Return the [X, Y] coordinate for the center point of the cell that contains the specified text.  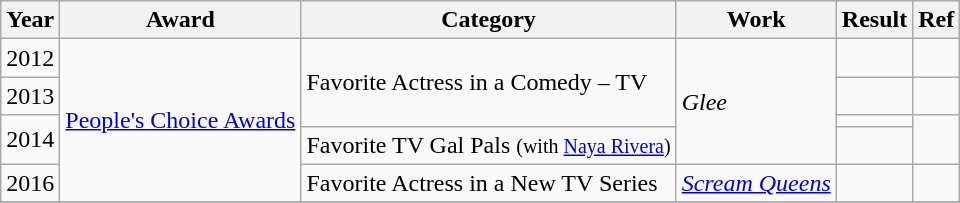
Award [180, 20]
2014 [30, 140]
Ref [936, 20]
People's Choice Awards [180, 120]
Scream Queens [756, 183]
2013 [30, 96]
Year [30, 20]
Category [488, 20]
Work [756, 20]
2016 [30, 183]
Glee [756, 102]
Favorite Actress in a New TV Series [488, 183]
2012 [30, 58]
Result [874, 20]
Favorite Actress in a Comedy – TV [488, 82]
Favorite TV Gal Pals (with Naya Rivera) [488, 145]
